Output the [X, Y] coordinate of the center of the cell containing the given text.  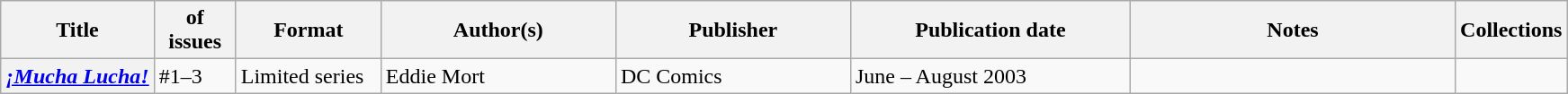
Notes [1292, 30]
¡Mucha Lucha! [77, 76]
Publication date [990, 30]
Collections [1511, 30]
Limited series [308, 76]
Publisher [732, 30]
Eddie Mort [498, 76]
June – August 2003 [990, 76]
#1–3 [194, 76]
Title [77, 30]
of issues [194, 30]
Author(s) [498, 30]
Format [308, 30]
DC Comics [732, 76]
